Detect which cell encompasses the target text, then output its [X, Y] center coordinate. 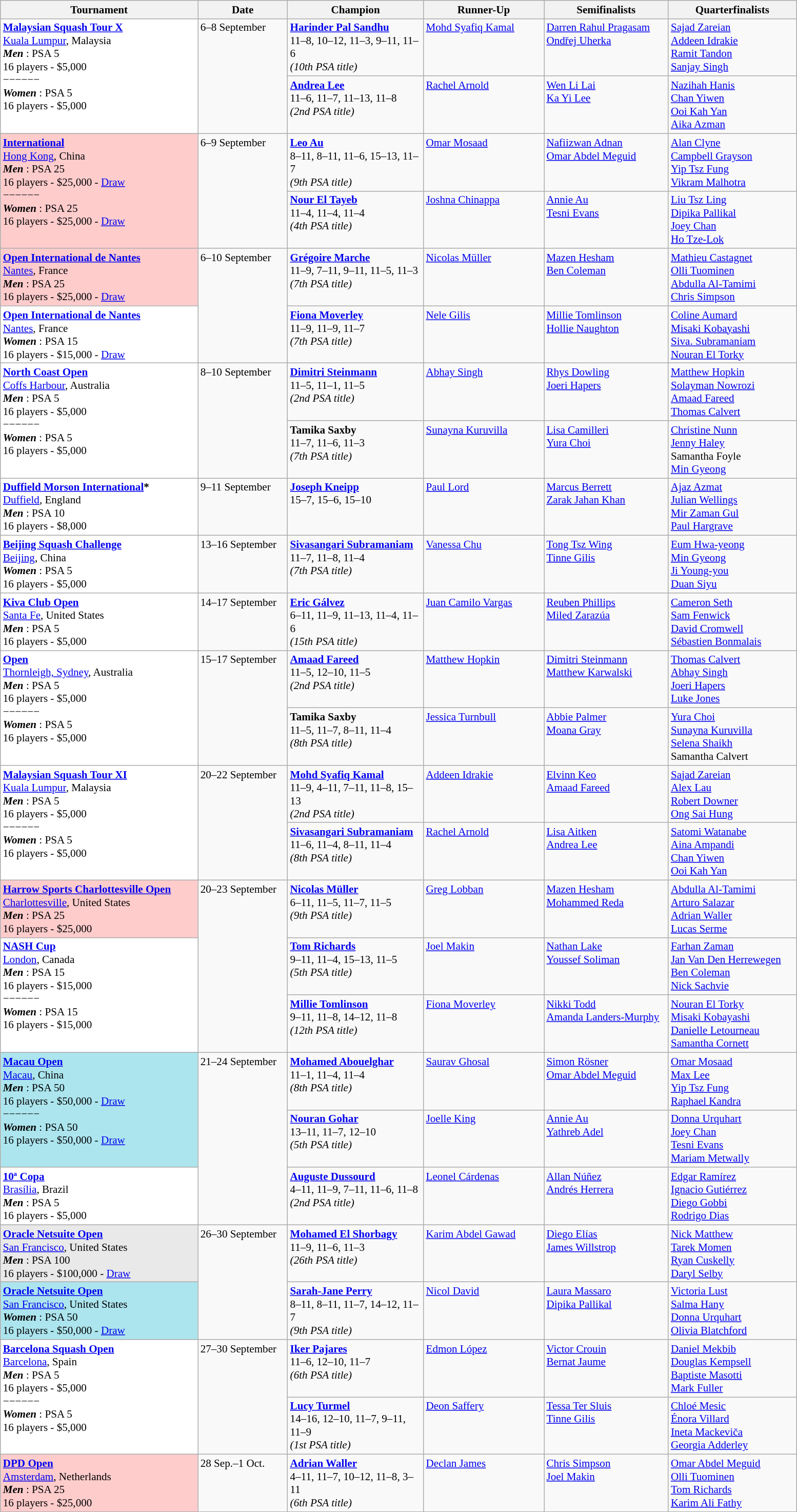
Lucy Turmel14–16, 12–10, 11–7, 9–11, 11–9(1st PSA title) [356, 1426]
Sajad Zareian Addeen Idrakie Ramit Tandon Sanjay Singh [732, 47]
Tamika Saxby11–7, 11–6, 11–3(7th PSA title) [356, 449]
Mazen Hesham Mohammed Reda [606, 909]
Joseph Kneipp15–7, 15–6, 15–10 [356, 507]
Abbie Palmer Moana Gray [606, 737]
NASH Cup London, Canada Men : PSA 1516 players - $15,000 −−−−−− Women : PSA 1516 players - $15,000 [99, 995]
Allan Núñez Andrés Herrera [606, 1196]
Sajad Zareian Alex Lau Robert Downer Ong Sai Hung [732, 794]
Nick Matthew Tarek Momen Ryan Cuskelly Daryl Selby [732, 1253]
Lisa Camilleri Yura Choi [606, 449]
Wen Li Lai Ka Yi Lee [606, 105]
Harrow Sports Charlottesville Open Charlottesville, United States Men : PSA 2516 players - $25,000 [99, 909]
Mathieu Castagnet Olli Tuominen Abdulla Al-Tamimi Chris Simpson [732, 277]
Andrea Lee11–6, 11–7, 11–13, 11–8(2nd PSA title) [356, 105]
6–9 September [243, 191]
Oracle Netsuite Open San Francisco, United States Women : PSA 5016 players - $50,000 - Draw [99, 1311]
Oracle Netsuite Open San Francisco, United States Men : PSA 10016 players - $100,000 - Draw [99, 1253]
6–8 September [243, 76]
Annie Au Tesni Evans [606, 220]
20–23 September [243, 966]
Omar Mosaad [484, 162]
Jessica Turnbull [484, 737]
Karim Abdel Gawad [484, 1253]
Barcelona Squash Open Barcelona, Spain Men : PSA 516 players - $5,000 −−−−−− Women : PSA 516 players - $5,000 [99, 1397]
Millie Tomlinson9–11, 11–8, 14–12, 11–8(12th PSA title) [356, 1024]
Malaysian Squash Tour XI Kuala Lumpur, Malaysia Men : PSA 516 players - $5,000−−−−−− Women : PSA 516 players - $5,000 [99, 822]
Mohd Syafiq Kamal [484, 47]
Vanessa Chu [484, 564]
Date [243, 9]
Mohamed El Shorbagy11–9, 11–6, 11–3(26th PSA title) [356, 1253]
Macau Open Macau, China Men : PSA 5016 players - $50,000 - Draw−−−−−− Women : PSA 5016 players - $50,000 - Draw [99, 1110]
15–17 September [243, 708]
Chloé Mesic Énora Villard Ineta Mackeviča Georgia Adderley [732, 1426]
Ajaz Azmat Julian Wellings Mir Zaman Gul Paul Hargrave [732, 507]
Iker Pajares11–6, 12–10, 11–7(6th PSA title) [356, 1368]
Adrian Waller4–11, 11–7, 10–12, 11–8, 3–11(6th PSA title) [356, 1483]
Tong Tsz Wing Tinne Gilis [606, 564]
Omar Abdel Meguid Olli Tuominen Tom Richards Karim Ali Fathy [732, 1483]
26–30 September [243, 1282]
27–30 September [243, 1397]
Reuben Phillips Miled Zarazúa [606, 622]
Auguste Dussourd4–11, 11–9, 7–11, 11–6, 11–8(2nd PSA title) [356, 1196]
Cameron Seth Sam Fenwick David Cromwell Sébastien Bonmalais [732, 622]
Millie Tomlinson Hollie Naughton [606, 335]
28 Sep.–1 Oct. [243, 1483]
Joshna Chinappa [484, 220]
Chris Simpson Joel Makin [606, 1483]
Sivasangari Subramaniam11–6, 11–4, 8–11, 11–4(8th PSA title) [356, 851]
Tessa Ter Sluis Tinne Gilis [606, 1426]
Mazen Hesham Ben Coleman [606, 277]
Harinder Pal Sandhu11–8, 10–12, 11–3, 9–11, 11–6(10th PSA title) [356, 47]
Amaad Fareed11–5, 12–10, 11–5(2nd PSA title) [356, 679]
Greg Lobban [484, 909]
Mohamed Abouelghar11–1, 11–4, 11–4(8th PSA title) [356, 1081]
Mohd Syafiq Kamal11–9, 4–11, 7–11, 11–8, 15–13(2nd PSA title) [356, 794]
Addeen Idrakie [484, 794]
Joelle King [484, 1138]
Open International de Nantes Nantes, France Women : PSA 1516 players - $15,000 - Draw [99, 335]
Nazihah Hanis Chan Yiwen Ooi Kah Yan Aika Azman [732, 105]
Victoria Lust Salma Hany Donna Urquhart Olivia Blatchford [732, 1311]
DPD Open Amsterdam, Netherlands Men : PSA 2516 players - $25,000 [99, 1483]
Diego Elías James Willstrop [606, 1253]
Victor Crouin Bernat Jaume [606, 1368]
Omar Mosaad Max Lee Yip Tsz Fung Raphael Kandra [732, 1081]
Simon Rösner Omar Abdel Meguid [606, 1081]
Nikki Todd Amanda Landers-Murphy [606, 1024]
Sivasangari Subramaniam11–7, 11–8, 11–4(7th PSA title) [356, 564]
Matthew Hopkin Solayman Nowrozi Amaad Fareed Thomas Calvert [732, 392]
Edgar Ramírez Ignacio Gutiérrez Diego Gobbi Rodrigo Dias [732, 1196]
Fiona Moverley11–9, 11–9, 11–7(7th PSA title) [356, 335]
Liu Tsz Ling Dipika Pallikal Joey Chan Ho Tze-Lok [732, 220]
Saurav Ghosal [484, 1081]
Sunayna Kuruvilla [484, 449]
Tamika Saxby11–5, 11–7, 8–11, 11–4(8th PSA title) [356, 737]
Edmon López [484, 1368]
North Coast Open Coffs Harbour, Australia Men : PSA 516 players - $5,000−−−−−− Women : PSA 516 players - $5,000 [99, 421]
21–24 September [243, 1138]
Elvinn Keo Amaad Fareed [606, 794]
Nouran Gohar13–11, 11–7, 12–10(5th PSA title) [356, 1138]
Matthew Hopkin [484, 679]
14–17 September [243, 622]
Sarah-Jane Perry8–11, 8–11, 11–7, 14–12, 11–7(9th PSA title) [356, 1311]
Farhan Zaman Jan Van Den Herrewegen Ben Coleman Nick Sachvie [732, 966]
Champion [356, 9]
Nour El Tayeb11–4, 11–4, 11–4(4th PSA title) [356, 220]
Paul Lord [484, 507]
Deon Saffery [484, 1426]
Malaysian Squash Tour X Kuala Lumpur, Malaysia Men : PSA 516 players - $5,000−−−−−− Women : PSA 516 players - $5,000 [99, 76]
Nathan Lake Youssef Soliman [606, 966]
8–10 September [243, 421]
Open Thornleigh, Sydney, Australia Men : PSA 516 players - $5,000−−−−−− Women : PSA 516 players - $5,000 [99, 708]
Duffield Morson International* Duffield, England Men : PSA 1016 players - $8,000 [99, 507]
Beijing Squash Challenge Beijing, China Women : PSA 516 players - $5,000 [99, 564]
Grégoire Marche11–9, 7–11, 9–11, 11–5, 11–3(7th PSA title) [356, 277]
Fiona Moverley [484, 1024]
Nicol David [484, 1311]
Abhay Singh [484, 392]
10ª Copa Brasília, Brazil Men : PSA 516 players - $5,000 [99, 1196]
Leo Au8–11, 8–11, 11–6, 15–13, 11–7(9th PSA title) [356, 162]
Joel Makin [484, 966]
13–16 September [243, 564]
Marcus Berrett Zarak Jahan Khan [606, 507]
Declan James [484, 1483]
Nafiizwan Adnan Omar Abdel Meguid [606, 162]
Tom Richards9–11, 11–4, 15–13, 11–5(5th PSA title) [356, 966]
Runner-Up [484, 9]
Tournament [99, 9]
Annie Au Yathreb Adel [606, 1138]
Quarterfinalists [732, 9]
Nele Gilis [484, 335]
Nouran El Torky Misaki Kobayashi Danielle Letourneau Samantha Cornett [732, 1024]
Nicolas Müller6–11, 11–5, 11–7, 11–5(9th PSA title) [356, 909]
6–10 September [243, 306]
Lisa Aitken Andrea Lee [606, 851]
Rhys Dowling Joeri Hapers [606, 392]
Eum Hwa-yeong Min Gyeong Ji Young-you Duan Siyu [732, 564]
Yura Choi Sunayna Kuruvilla Selena Shaikh Samantha Calvert [732, 737]
Open International de Nantes Nantes, France Men : PSA 2516 players - $25,000 - Draw [99, 277]
Dimitri Steinmann11–5, 11–1, 11–5(2nd PSA title) [356, 392]
Daniel Mekbib Douglas Kempsell Baptiste Masotti Mark Fuller [732, 1368]
Christine Nunn Jenny Haley Samantha Foyle Min Gyeong [732, 449]
Donna Urquhart Joey Chan Tesni Evans Mariam Metwally [732, 1138]
Thomas Calvert Abhay Singh Joeri Hapers Luke Jones [732, 679]
Juan Camilo Vargas [484, 622]
Laura Massaro Dipika Pallikal [606, 1311]
Satomi Watanabe Aina Ampandi Chan Yiwen Ooi Kah Yan [732, 851]
International Hong Kong, China Men : PSA 2516 players - $25,000 - Draw−−−−−− Women : PSA 2516 players - $25,000 - Draw [99, 191]
Alan Clyne Campbell Grayson Yip Tsz Fung Vikram Malhotra [732, 162]
Eric Gálvez6–11, 11–9, 11–13, 11–4, 11–6(15th PSA title) [356, 622]
Abdulla Al-Tamimi Arturo Salazar Adrian Waller Lucas Serme [732, 909]
Semifinalists [606, 9]
Darren Rahul Pragasam Ondřej Uherka [606, 47]
20–22 September [243, 822]
Dimitri Steinmann Matthew Karwalski [606, 679]
9–11 September [243, 507]
Nicolas Müller [484, 277]
Leonel Cárdenas [484, 1196]
Coline Aumard Misaki Kobayashi Siva. Subramaniam Nouran El Torky [732, 335]
Kiva Club Open Santa Fe, United States Men : PSA 516 players - $5,000 [99, 622]
